Determine the (X, Y) coordinate at the center of the cell enclosing the given text.  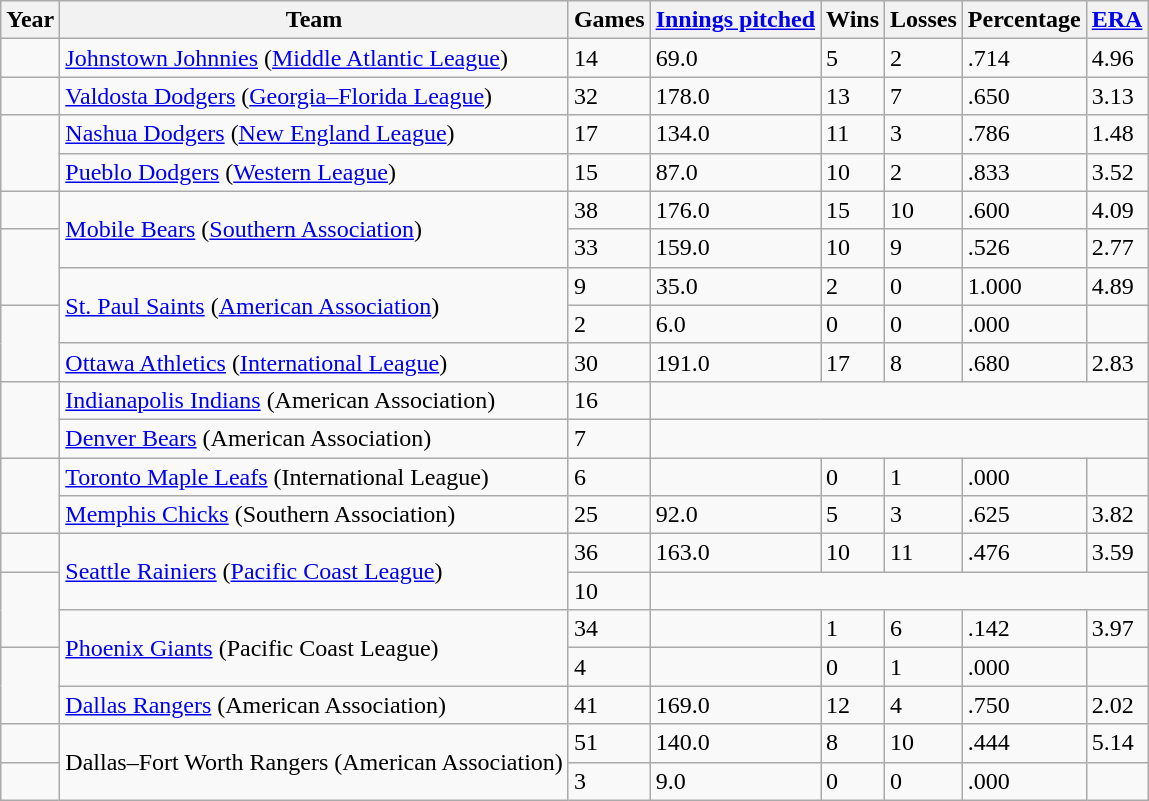
32 (609, 96)
.680 (1024, 362)
Ottawa Athletics (International League) (314, 362)
.714 (1024, 58)
13 (853, 96)
Denver Bears (American Association) (314, 438)
33 (609, 248)
Wins (853, 20)
Memphis Chicks (Southern Association) (314, 515)
Losses (924, 20)
Percentage (1024, 20)
Seattle Rainiers (Pacific Coast League) (314, 572)
.833 (1024, 172)
Johnstown Johnnies (Middle Atlantic League) (314, 58)
25 (609, 515)
30 (609, 362)
.625 (1024, 515)
4.96 (1117, 58)
16 (609, 400)
3.59 (1117, 553)
92.0 (735, 515)
Nashua Dodgers (New England League) (314, 134)
9.0 (735, 781)
4.09 (1117, 210)
51 (609, 743)
38 (609, 210)
.650 (1024, 96)
3.82 (1117, 515)
.142 (1024, 629)
2.02 (1117, 705)
.600 (1024, 210)
14 (609, 58)
178.0 (735, 96)
169.0 (735, 705)
.444 (1024, 743)
163.0 (735, 553)
.476 (1024, 553)
.526 (1024, 248)
1.000 (1024, 286)
36 (609, 553)
Dallas–Fort Worth Rangers (American Association) (314, 762)
2.83 (1117, 362)
Year (30, 20)
ERA (1117, 20)
Toronto Maple Leafs (International League) (314, 477)
Innings pitched (735, 20)
3.97 (1117, 629)
2.77 (1117, 248)
140.0 (735, 743)
Pueblo Dodgers (Western League) (314, 172)
4.89 (1117, 286)
Team (314, 20)
.786 (1024, 134)
St. Paul Saints (American Association) (314, 305)
Games (609, 20)
6.0 (735, 324)
Indianapolis Indians (American Association) (314, 400)
34 (609, 629)
1.48 (1117, 134)
191.0 (735, 362)
87.0 (735, 172)
Phoenix Giants (Pacific Coast League) (314, 648)
159.0 (735, 248)
.750 (1024, 705)
Mobile Bears (Southern Association) (314, 229)
Valdosta Dodgers (Georgia–Florida League) (314, 96)
3.13 (1117, 96)
41 (609, 705)
176.0 (735, 210)
Dallas Rangers (American Association) (314, 705)
69.0 (735, 58)
35.0 (735, 286)
5.14 (1117, 743)
134.0 (735, 134)
3.52 (1117, 172)
12 (853, 705)
